Extract the [x, y] coordinate from the center of the cell holding the provided text.  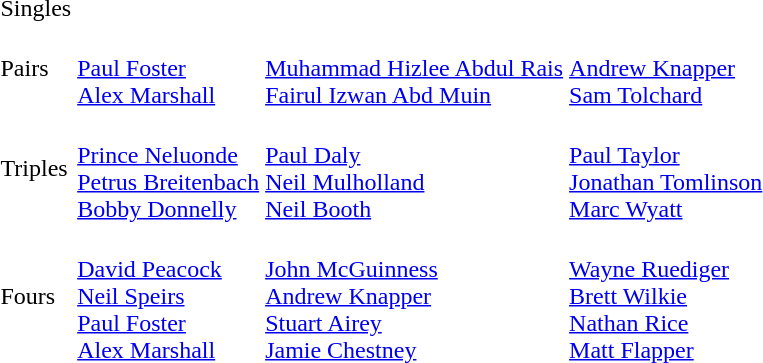
Muhammad Hizlee Abdul RaisFairul Izwan Abd Muin [414, 68]
Paul DalyNeil MulhollandNeil Booth [414, 168]
Prince NeluondePetrus BreitenbachBobby Donnelly [168, 168]
Paul FosterAlex Marshall [168, 68]
